Return (x, y) of the center of cell containing provided text 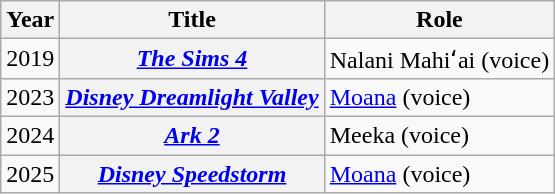
Year (30, 20)
2019 (30, 59)
2024 (30, 135)
2023 (30, 97)
Disney Speedstorm (192, 173)
Role (439, 20)
Nalani Mahiʻai (voice) (439, 59)
2025 (30, 173)
The Sims 4 (192, 59)
Ark 2 (192, 135)
Disney Dreamlight Valley (192, 97)
Meeka (voice) (439, 135)
Title (192, 20)
